Determine the [X, Y] coordinate at the center of the cell enclosing the given text.  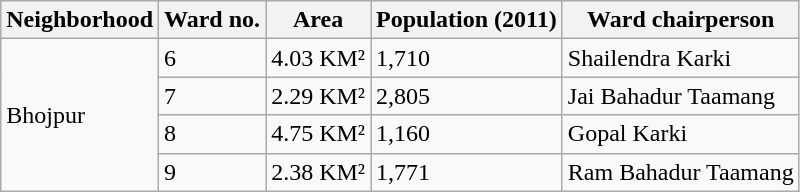
Gopal Karki [680, 134]
Bhojpur [80, 115]
Ward chairperson [680, 20]
Neighborhood [80, 20]
2.29 KM² [318, 96]
7 [212, 96]
1,710 [467, 58]
Ward no. [212, 20]
Area [318, 20]
8 [212, 134]
Jai Bahadur Taamang [680, 96]
6 [212, 58]
4.03 KM² [318, 58]
Ram Bahadur Taamang [680, 172]
9 [212, 172]
1,160 [467, 134]
4.75 KM² [318, 134]
1,771 [467, 172]
Shailendra Karki [680, 58]
2,805 [467, 96]
2.38 KM² [318, 172]
Population (2011) [467, 20]
